Output the [x, y] coordinate of the center of the cell containing the given text.  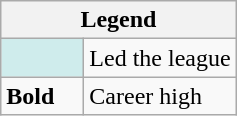
Led the league [160, 58]
Career high [160, 96]
Legend [118, 20]
Bold [42, 96]
